Find where the given text appears and provide that cell's center as [X, Y] coordinate. 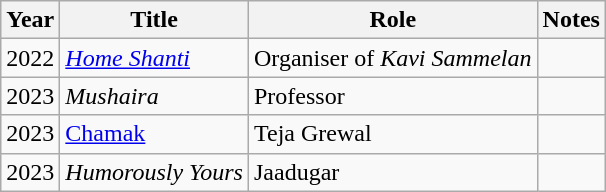
Home Shanti [154, 58]
Role [392, 20]
Professor [392, 96]
2022 [30, 58]
Notes [571, 20]
Teja Grewal [392, 134]
Jaadugar [392, 172]
Organiser of Kavi Sammelan [392, 58]
Year [30, 20]
Chamak [154, 134]
Title [154, 20]
Humorously Yours [154, 172]
Mushaira [154, 96]
